Output the (x, y) coordinate of the center of the cell containing the given text.  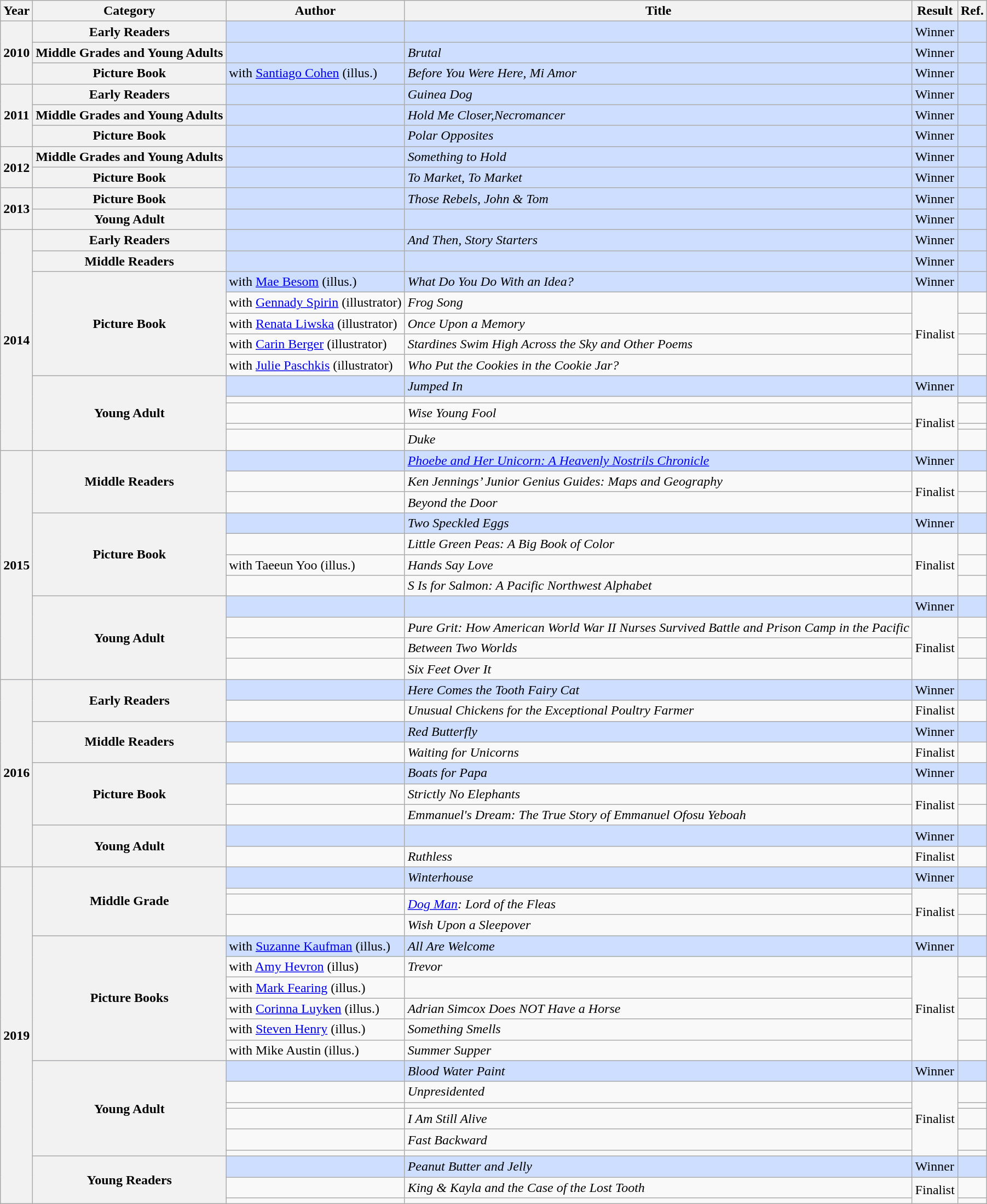
2010 (16, 53)
Red Butterfly (658, 731)
Between Two Worlds (658, 648)
with Steven Henry (illus.) (315, 1029)
2011 (16, 115)
Author (315, 11)
Ken Jennings’ Junior Genius Guides: Maps and Geography (658, 481)
To Market, To Market (658, 177)
King & Kayla and the Case of the Lost Tooth (658, 1188)
Young Readers (129, 1179)
Emmanuel's Dream: The True Story of Emmanuel Ofosu Yeboah (658, 815)
with Corinna Luyken (illus.) (315, 1009)
Here Comes the Tooth Fairy Cat (658, 690)
Polar Opposites (658, 136)
Middle Grade (129, 901)
Waiting for Unicorns (658, 752)
2013 (16, 209)
Six Feet Over It (658, 669)
Beyond the Door (658, 502)
2019 (16, 1035)
Unusual Chickens for the Exceptional Poultry Farmer (658, 711)
with Renata Liwska (illustrator) (315, 324)
with Julie Paschkis (illustrator) (315, 365)
Fast Backward (658, 1139)
Category (129, 11)
with Taeeun Yoo (illus.) (315, 564)
Who Put the Cookies in the Cookie Jar? (658, 365)
I Am Still Alive (658, 1119)
Those Rebels, John & Tom (658, 198)
Strictly No Elephants (658, 794)
Blood Water Paint (658, 1071)
Winterhouse (658, 877)
Something to Hold (658, 157)
Once Upon a Memory (658, 324)
Result (935, 11)
Year (16, 11)
2014 (16, 339)
with Mae Besom (illus.) (315, 282)
with Mike Austin (illus.) (315, 1050)
with Gennady Spirin (illustrator) (315, 303)
Hands Say Love (658, 564)
Title (658, 11)
Brutal (658, 53)
Ref. (972, 11)
Phoebe and Her Unicorn: A Heavenly Nostrils Chronicle (658, 460)
Little Green Peas: A Big Book of Color (658, 544)
Jumped In (658, 386)
Frog Song (658, 303)
What Do You Do With an Idea? (658, 282)
Adrian Simcox Does NOT Have a Horse (658, 1009)
Picture Books (129, 998)
Summer Supper (658, 1050)
Wise Young Fool (658, 413)
Boats for Papa (658, 773)
2016 (16, 773)
Peanut Butter and Jelly (658, 1166)
Pure Grit: How American World War II Nurses Survived Battle and Prison Camp in the Pacific (658, 627)
Dog Man: Lord of the Fleas (658, 905)
with Mark Fearing (illus.) (315, 988)
All Are Welcome (658, 946)
Hold Me Closer,Necromancer (658, 115)
And Then, Story Starters (658, 240)
2012 (16, 167)
S Is for Salmon: A Pacific Northwest Alphabet (658, 586)
Before You Were Here, Mi Amor (658, 73)
Ruthless (658, 856)
Something Smells (658, 1029)
Stardines Swim High Across the Sky and Other Poems (658, 344)
with Suzanne Kaufman (illus.) (315, 946)
Wish Upon a Sleepover (658, 925)
Two Speckled Eggs (658, 523)
Guinea Dog (658, 94)
2015 (16, 565)
with Amy Hevron (illus) (315, 967)
with Carin Berger (illustrator) (315, 344)
Duke (658, 440)
Unpresidented (658, 1092)
with Santiago Cohen (illus.) (315, 73)
Trevor (658, 967)
